Provide the (x, y) coordinate of the cell's center where the given text is located.  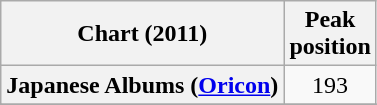
Chart (2011) (142, 34)
Peakposition (330, 34)
193 (330, 85)
Japanese Albums (Oricon) (142, 85)
